Return [x, y] of the center of cell containing provided text 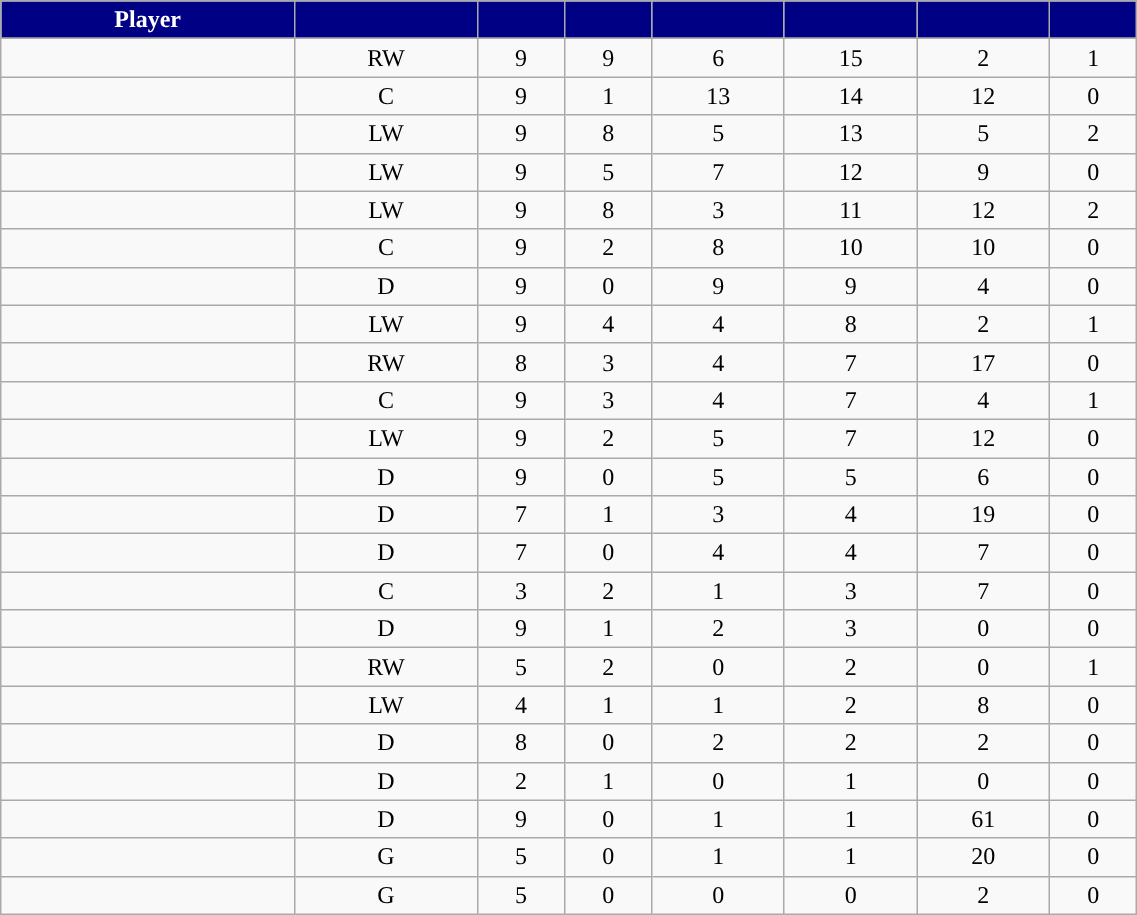
11 [850, 210]
17 [984, 362]
19 [984, 515]
20 [984, 857]
14 [850, 96]
61 [984, 819]
Player [148, 20]
15 [850, 58]
